Locate the cell with the specified text and output its [X, Y] center coordinate. 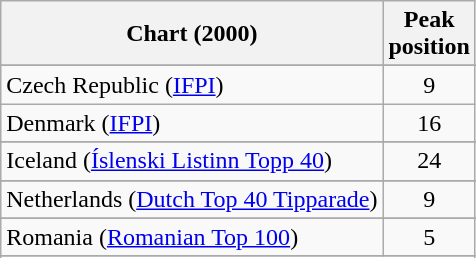
Peakposition [429, 34]
Chart (2000) [192, 34]
Iceland (Íslenski Listinn Topp 40) [192, 161]
24 [429, 161]
Romania (Romanian Top 100) [192, 237]
Netherlands (Dutch Top 40 Tipparade) [192, 199]
Czech Republic (IFPI) [192, 85]
Denmark (IFPI) [192, 123]
5 [429, 237]
16 [429, 123]
